Output the [x, y] coordinate of the center of the cell containing the given text.  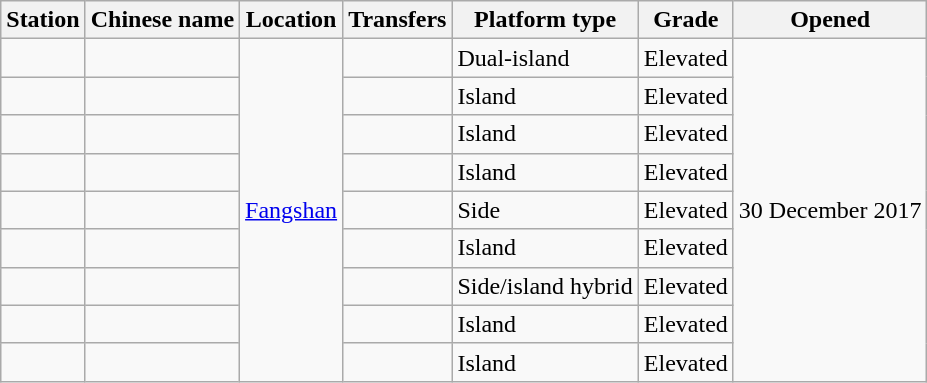
Dual-island [545, 58]
Station [43, 20]
Platform type [545, 20]
Location [292, 20]
Side [545, 210]
Grade [686, 20]
Opened [830, 20]
Transfers [398, 20]
Side/island hybrid [545, 286]
Fangshan [292, 210]
Chinese name [162, 20]
30 December 2017 [830, 210]
